Capture the cell that displays the provided text and extract its [X, Y] central coordinate. 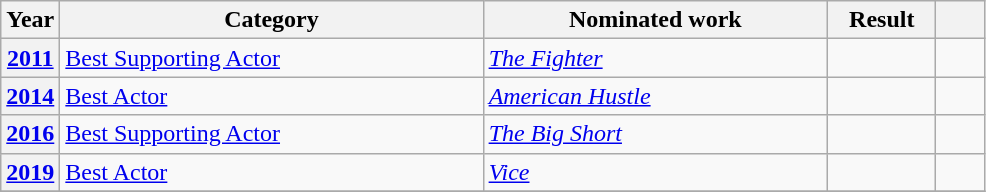
The Fighter [656, 58]
2019 [30, 172]
Category [272, 20]
The Big Short [656, 134]
Vice [656, 172]
Nominated work [656, 20]
American Hustle [656, 96]
2014 [30, 96]
Result [882, 20]
2011 [30, 58]
2016 [30, 134]
Year [30, 20]
